Find where the given text appears and provide that cell's center as (X, Y) coordinate. 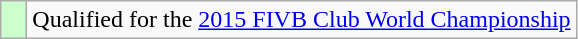
Qualified for the 2015 FIVB Club World Championship (302, 20)
